Locate the cell with the specified text and output its [X, Y] center coordinate. 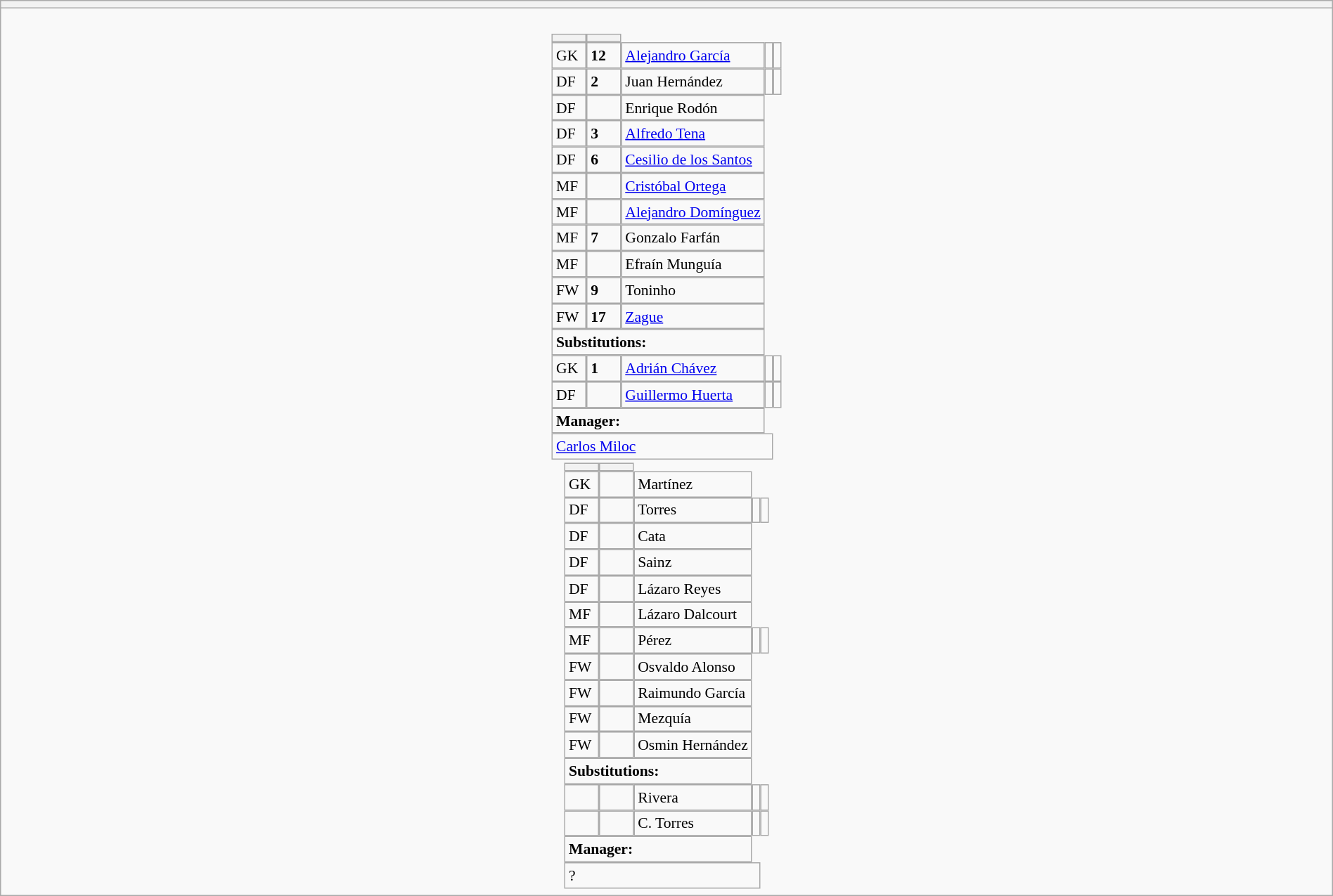
12 [603, 55]
9 [603, 290]
Osvaldo Alonso [693, 666]
Enrique Rodón [693, 108]
Cristóbal Ortega [693, 186]
Rivera [693, 797]
3 [603, 134]
C. Torres [693, 824]
Alejandro García [693, 55]
Alejandro Domínguez [693, 212]
Lázaro Reyes [693, 589]
Gonzalo Farfán [693, 238]
Cata [693, 535]
Cesilio de los Santos [693, 160]
Torres [693, 510]
Zague [693, 316]
6 [603, 160]
Alfredo Tena [693, 134]
Efraín Munguía [693, 264]
Lázaro Dalcourt [693, 614]
Toninho [693, 290]
Juan Hernández [693, 82]
Osmin Hernández [693, 745]
Sainz [693, 562]
? [662, 876]
Guillermo Huerta [693, 395]
Pérez [693, 641]
Carlos Miloc [662, 447]
2 [603, 82]
1 [603, 368]
Raimundo García [693, 693]
17 [603, 316]
Adrián Chávez [693, 368]
Martínez [693, 483]
7 [603, 238]
Mezquía [693, 718]
